Capture the cell that displays the provided text and extract its (x, y) central coordinate. 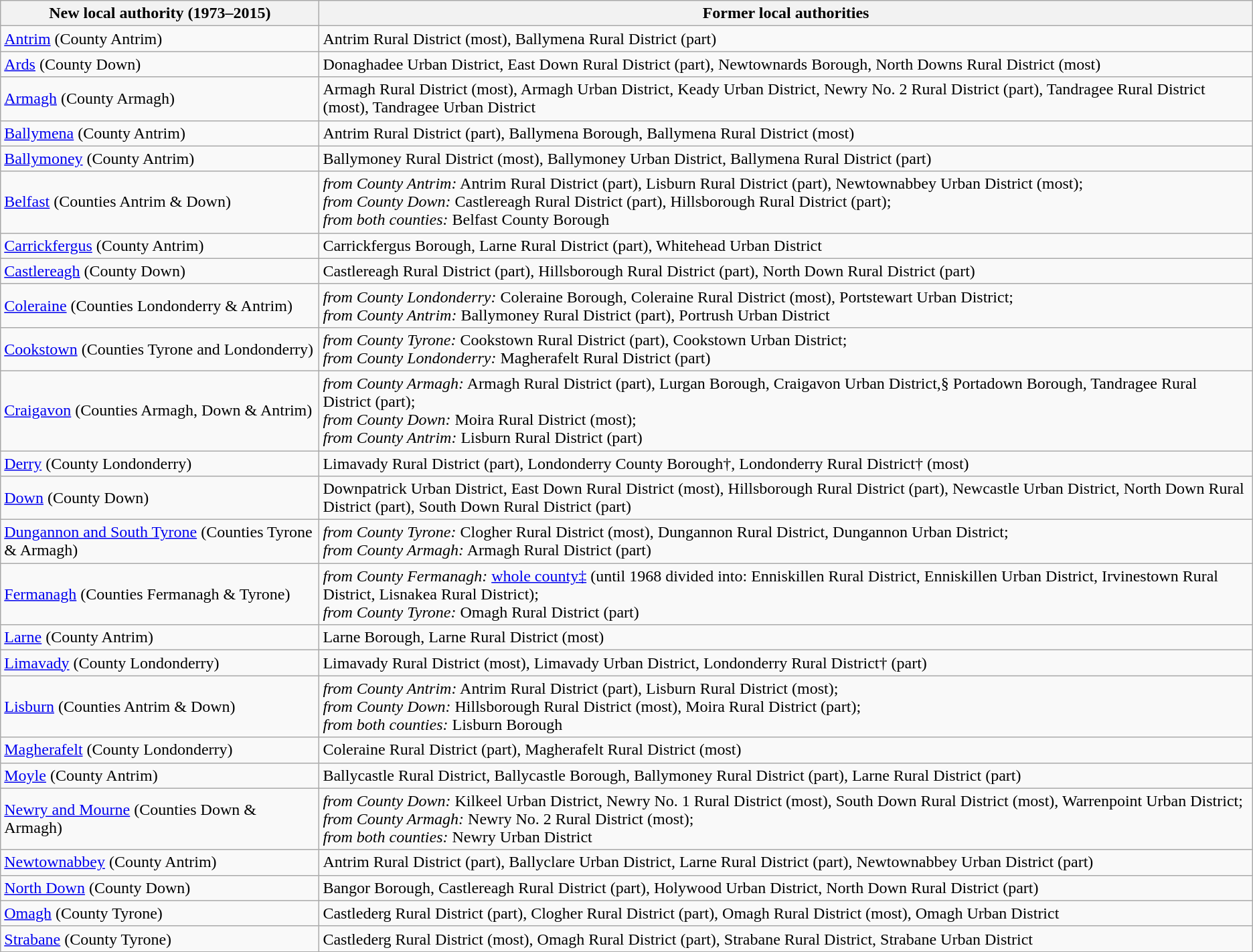
Limavady Rural District (most), Limavady Urban District, Londonderry Rural District† (part) (786, 663)
Castlereagh Rural District (part), Hillsborough Rural District (part), North Down Rural District (part) (786, 271)
Antrim (County Antrim) (160, 39)
Antrim Rural District (part), Ballymena Borough, Ballymena Rural District (most) (786, 133)
Bangor Borough, Castlereagh Rural District (part), Holywood Urban District, North Down Rural District (part) (786, 888)
Ballymena (County Antrim) (160, 133)
Lisburn (Counties Antrim & Down) (160, 706)
Antrim Rural District (part), Ballyclare Urban District, Larne Rural District (part), Newtownabbey Urban District (part) (786, 862)
Carrickfergus Borough, Larne Rural District (part), Whitehead Urban District (786, 246)
Carrickfergus (County Antrim) (160, 246)
Castlereagh (County Down) (160, 271)
Ards (County Down) (160, 64)
Fermanagh (Counties Fermanagh & Tyrone) (160, 594)
Castlederg Rural District (most), Omagh Rural District (part), Strabane Rural District, Strabane Urban District (786, 939)
Belfast (Counties Antrim & Down) (160, 202)
Coleraine (Counties Londonderry & Antrim) (160, 305)
Strabane (County Tyrone) (160, 939)
Ballycastle Rural District, Ballycastle Borough, Ballymoney Rural District (part), Larne Rural District (part) (786, 775)
North Down (County Down) (160, 888)
Newry and Mourne (Counties Down & Armagh) (160, 819)
Dungannon and South Tyrone (Counties Tyrone & Armagh) (160, 542)
Ballymoney Rural District (most), Ballymoney Urban District, Ballymena Rural District (part) (786, 159)
Antrim Rural District (most), Ballymena Rural District (part) (786, 39)
Cookstown (Counties Tyrone and Londonderry) (160, 349)
Newtownabbey (County Antrim) (160, 862)
Castlederg Rural District (part), Clogher Rural District (part), Omagh Rural District (most), Omagh Urban District (786, 913)
Donaghadee Urban District, East Down Rural District (part), Newtownards Borough, North Downs Rural District (most) (786, 64)
Coleraine Rural District (part), Magherafelt Rural District (most) (786, 750)
Down (County Down) (160, 498)
New local authority (1973–2015) (160, 13)
Craigavon (Counties Armagh, Down & Antrim) (160, 411)
Ballymoney (County Antrim) (160, 159)
Magherafelt (County Londonderry) (160, 750)
Larne Borough, Larne Rural District (most) (786, 638)
Moyle (County Antrim) (160, 775)
Larne (County Antrim) (160, 638)
Omagh (County Tyrone) (160, 913)
Former local authorities (786, 13)
Derry (County Londonderry) (160, 464)
Limavady (County Londonderry) (160, 663)
Armagh (County Armagh) (160, 99)
from County Tyrone: Cookstown Rural District (part), Cookstown Urban District; from County Londonderry: Magherafelt Rural District (part) (786, 349)
Limavady Rural District (part), Londonderry County Borough†, Londonderry Rural District† (most) (786, 464)
